Provide the [x, y] coordinate of the cell's center where the given text is located.  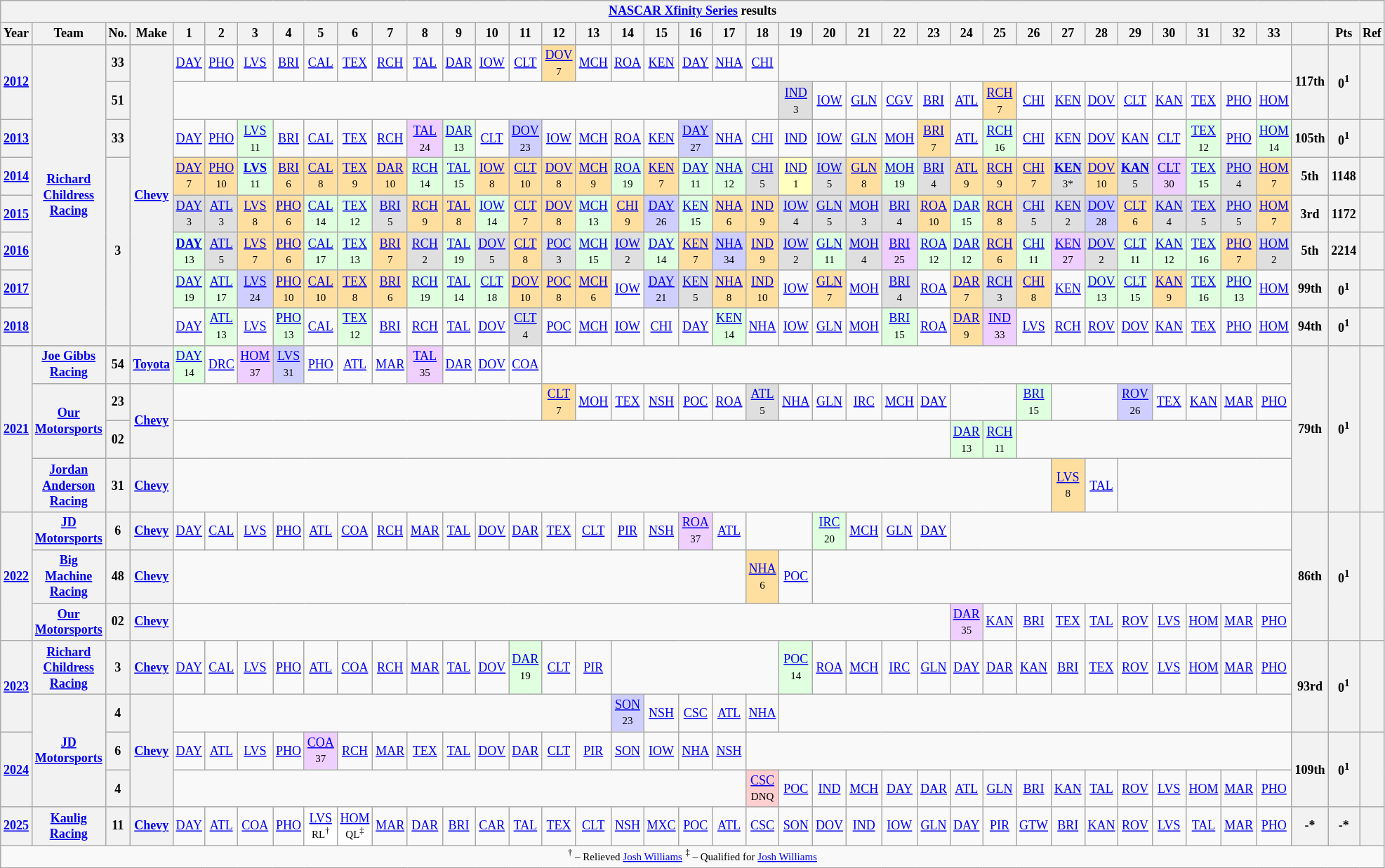
IRC20 [830, 531]
PHO5 [1239, 214]
21 [863, 34]
PHO4 [1239, 176]
2016 [17, 251]
Joe Gibbs Racing [69, 364]
2015 [17, 214]
CAL10 [320, 289]
HOM2 [1275, 251]
TEX15 [1203, 176]
HOM14 [1275, 138]
MXC [661, 826]
KEN27 [1068, 251]
DAY7 [189, 176]
17 [729, 34]
8 [425, 34]
NHA12 [729, 176]
GLN7 [830, 289]
RCH7 [1000, 101]
IOW5 [830, 176]
30 [1169, 34]
RCH19 [425, 289]
22 [900, 34]
2025 [17, 826]
LVSRL† [320, 826]
NHA8 [729, 289]
2017 [17, 289]
99th [1310, 289]
117th [1310, 81]
GLN5 [830, 214]
DOV13 [1101, 289]
GLN11 [830, 251]
32 [1239, 34]
CAR [492, 826]
IND3 [796, 101]
CAL14 [320, 214]
SON23 [628, 713]
CLT6 [1136, 214]
DRC [221, 364]
GLN8 [863, 176]
Year [17, 34]
DAR7 [966, 289]
TAL14 [459, 289]
18 [762, 34]
KEN2 [1068, 214]
DAY19 [189, 289]
CSCDNQ [762, 789]
ROA12 [934, 251]
DOV5 [492, 251]
86th [1310, 577]
15 [661, 34]
ROA10 [934, 214]
MOH3 [863, 214]
19 [796, 34]
DOV23 [526, 138]
20 [830, 34]
Jordan Anderson Racing [69, 485]
HOM37 [256, 364]
POC14 [796, 667]
94th [1310, 327]
CGV [900, 101]
Team [69, 34]
2013 [17, 138]
ROA19 [628, 176]
IOW4 [796, 214]
2012 [17, 81]
IND33 [1000, 327]
2021 [17, 428]
DOV2 [1101, 251]
DAR19 [526, 667]
TAL8 [459, 214]
POC3 [559, 251]
RCH11 [1000, 440]
IND1 [796, 176]
12 [559, 34]
KEN3* [1068, 176]
79th [1310, 428]
TAL15 [459, 176]
PHO7 [1239, 251]
CAL17 [320, 251]
7 [390, 34]
IOW14 [492, 214]
RCH3 [1000, 289]
RCH16 [1000, 138]
DOV7 [559, 63]
MCH15 [594, 251]
9 [459, 34]
CAL8 [320, 176]
5 [320, 34]
TEX9 [355, 176]
CHI9 [628, 214]
109th [1310, 769]
ATL13 [221, 327]
2 [221, 34]
MCH9 [594, 176]
DAR9 [966, 327]
† – Relieved Josh Williams ‡ – Qualified for Josh Williams [692, 857]
TEX13 [355, 251]
MOH4 [863, 251]
DAY3 [189, 214]
DAR35 [966, 622]
LVS7 [256, 251]
CLT10 [526, 176]
10 [492, 34]
KAN5 [1136, 176]
MCH13 [594, 214]
DAR10 [390, 176]
Ref [1372, 34]
DAY21 [661, 289]
CLT30 [1169, 176]
28 [1101, 34]
Make [152, 34]
RCH6 [1000, 251]
3rd [1310, 214]
CHI7 [1034, 176]
16 [696, 34]
CLT4 [526, 327]
RCH2 [425, 251]
25 [1000, 34]
ATL17 [221, 289]
1148 [1344, 176]
2214 [1344, 251]
DAY27 [696, 138]
2022 [17, 577]
RCH14 [425, 176]
DOV28 [1101, 214]
KEN15 [696, 214]
13 [594, 34]
2023 [17, 686]
KAN12 [1169, 251]
Kaulig Racing [69, 826]
Toyota [152, 364]
COA37 [320, 751]
TAL19 [459, 251]
24 [966, 34]
ATL9 [966, 176]
54 [118, 364]
IND10 [762, 289]
KEN14 [729, 327]
KAN4 [1169, 214]
27 [1068, 34]
NASCAR Xfinity Series results [692, 11]
26 [1034, 34]
105th [1310, 138]
1172 [1344, 214]
LVS31 [289, 364]
MOH19 [900, 176]
1 [189, 34]
BRI5 [390, 214]
Pts [1344, 34]
CLT8 [526, 251]
DAR15 [966, 214]
51 [118, 101]
CLT18 [492, 289]
2014 [17, 176]
NHA34 [729, 251]
KEN5 [696, 289]
Big Machine Racing [69, 576]
POC8 [559, 289]
KAN9 [1169, 289]
DAY26 [661, 214]
No. [118, 34]
DAY11 [696, 176]
TAL24 [425, 138]
BRI25 [900, 251]
14 [628, 34]
2024 [17, 769]
ATL3 [221, 214]
IOW8 [492, 176]
LVS24 [256, 289]
RCH8 [1000, 214]
HOMQL‡ [355, 826]
29 [1136, 34]
GTW [1034, 826]
93rd [1310, 686]
2018 [17, 327]
TEX5 [1203, 214]
48 [118, 576]
ROV26 [1136, 402]
TEX8 [355, 289]
TAL35 [425, 364]
DAY13 [189, 251]
DAR12 [966, 251]
CLT15 [1136, 289]
ROA37 [696, 531]
MCH6 [594, 289]
CHI8 [1034, 289]
CHI11 [1034, 251]
CLT11 [1136, 251]
